Capture the cell that displays the provided text and extract its (x, y) central coordinate. 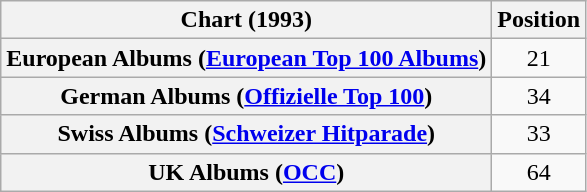
21 (539, 58)
UK Albums (OCC) (246, 172)
33 (539, 134)
European Albums (European Top 100 Albums) (246, 58)
34 (539, 96)
Chart (1993) (246, 20)
Position (539, 20)
64 (539, 172)
German Albums (Offizielle Top 100) (246, 96)
Swiss Albums (Schweizer Hitparade) (246, 134)
